Pinpoint the cell where the given text exists, returning its (X, Y) midpoint coordinate. 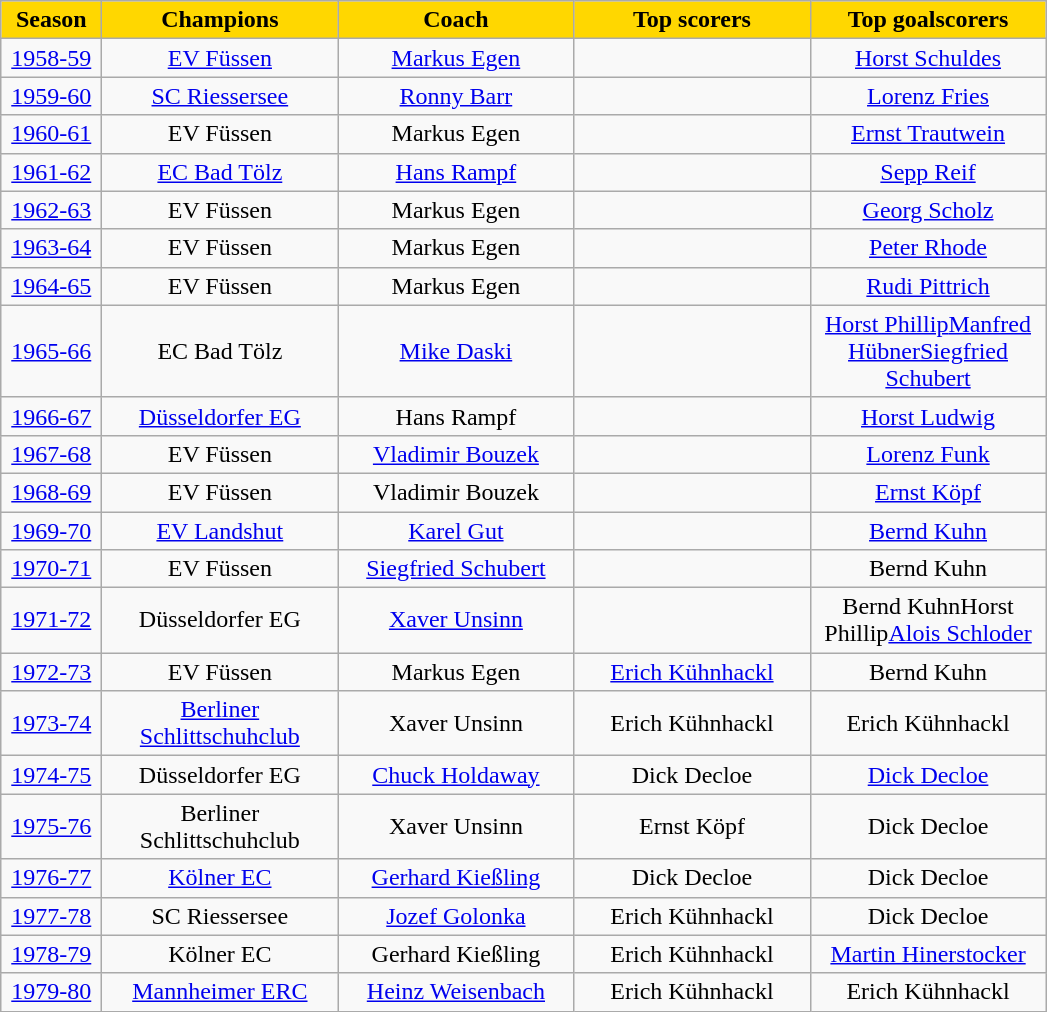
Martin Hinerstocker (928, 954)
1975-76 (52, 826)
1972-73 (52, 672)
1959-60 (52, 96)
1976-77 (52, 878)
Horst PhillipManfred HübnerSiegfried Schubert (928, 351)
Horst Ludwig (928, 416)
1970-71 (52, 569)
Ernst Trautwein (928, 134)
EV Landshut (220, 531)
Horst Schuldes (928, 58)
Bernd KuhnHorst PhillipAlois Schloder (928, 620)
Champions (220, 20)
1966-67 (52, 416)
Top goalscorers (928, 20)
1967-68 (52, 454)
Siegfried Schubert (456, 569)
Mannheimer ERC (220, 992)
1965-66 (52, 351)
1961-62 (52, 172)
Georg Scholz (928, 210)
1964-65 (52, 286)
Mike Daski (456, 351)
Coach (456, 20)
Rudi Pittrich (928, 286)
Jozef Golonka (456, 916)
1973-74 (52, 724)
1971-72 (52, 620)
1963-64 (52, 248)
1962-63 (52, 210)
Heinz Weisenbach (456, 992)
1977-78 (52, 916)
Karel Gut (456, 531)
Top scorers (692, 20)
1978-79 (52, 954)
Ronny Barr (456, 96)
Sepp Reif (928, 172)
1974-75 (52, 775)
Lorenz Funk (928, 454)
Lorenz Fries (928, 96)
1968-69 (52, 492)
1979-80 (52, 992)
Peter Rhode (928, 248)
1960-61 (52, 134)
Chuck Holdaway (456, 775)
1958-59 (52, 58)
Season (52, 20)
1969-70 (52, 531)
